Capture the cell that displays the provided text and extract its [X, Y] central coordinate. 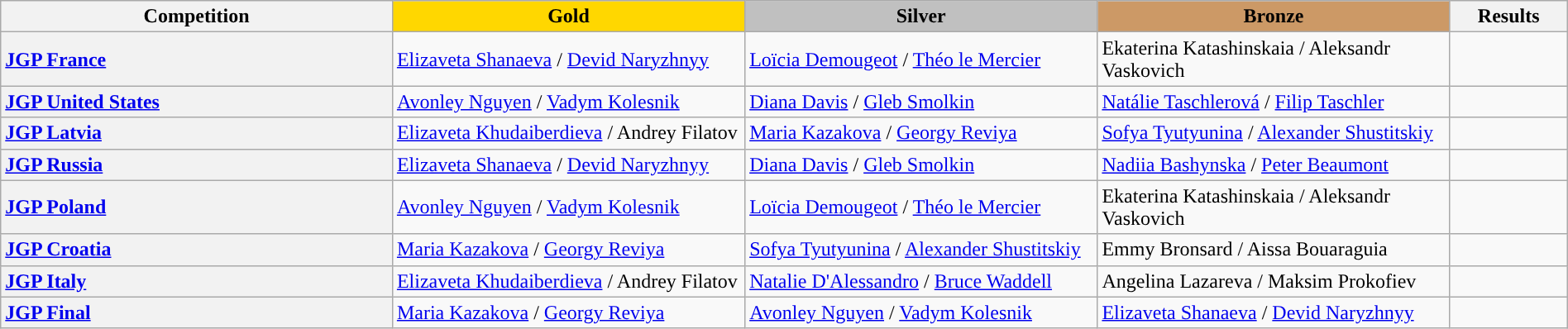
Nadiia Bashynska / Peter Beaumont [1274, 164]
Natálie Taschlerová / Filip Taschler [1274, 102]
Gold [568, 17]
JGP Croatia [197, 250]
JGP Russia [197, 164]
JGP United States [197, 102]
JGP Poland [197, 207]
Silver [921, 17]
Competition [197, 17]
Bronze [1274, 17]
JGP Final [197, 312]
JGP Italy [197, 281]
Angelina Lazareva / Maksim Prokofiev [1274, 281]
Emmy Bronsard / Aissa Bouaraguia [1274, 250]
JGP Latvia [197, 133]
Natalie D'Alessandro / Bruce Waddell [921, 281]
Results [1508, 17]
JGP France [197, 60]
